Return (X, Y) of the center of cell containing provided text 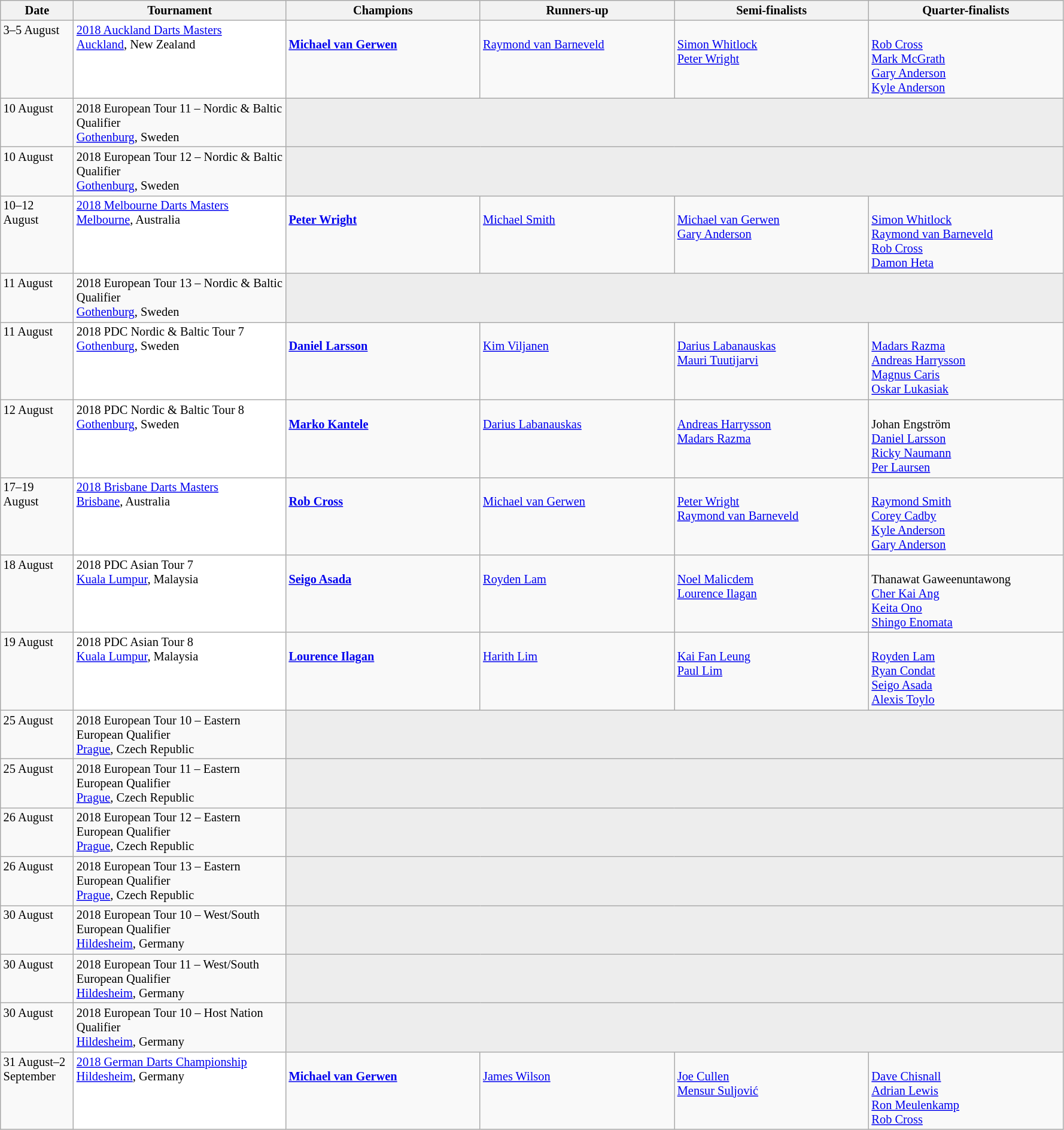
2018 European Tour 11 – West/South European Qualifier Hildesheim, Germany (180, 979)
10–12 August (37, 234)
Darius Labanauskas Mauri Tuutijarvi (772, 361)
2018 PDC Nordic & Baltic Tour 7Gothenburg, Sweden (180, 361)
Raymond van Barneveld (577, 59)
2018 PDC Asian Tour 8Kuala Lumpur, Malaysia (180, 671)
12 August (37, 438)
3–5 August (37, 59)
2018 German Darts ChampionshipHildesheim, Germany (180, 1091)
2018 PDC Nordic & Baltic Tour 8Gothenburg, Sweden (180, 438)
Andreas Harrysson Madars Razma (772, 438)
Simon Whitlock Peter Wright (772, 59)
Peter Wright Raymond van Barneveld (772, 516)
Michael Smith (577, 234)
Joe Cullen Mensur Suljović (772, 1091)
Kim Viljanen (577, 361)
Daniel Larsson (383, 361)
2018 Brisbane Darts MastersBrisbane, Australia (180, 516)
2018 European Tour 10 – West/South European Qualifier Hildesheim, Germany (180, 930)
Raymond Smith Corey Cadby Kyle Anderson Gary Anderson (966, 516)
Johan Engström Daniel Larsson Ricky Naumann Per Laursen (966, 438)
2018 European Tour 13 – Nordic & Baltic Qualifier Gothenburg, Sweden (180, 298)
2018 Melbourne Darts MastersMelbourne, Australia (180, 234)
2018 European Tour 11 – Nordic & Baltic Qualifier Gothenburg, Sweden (180, 123)
Kai Fan Leung Paul Lim (772, 671)
Marko Kantele (383, 438)
Royden Lam (577, 593)
Peter Wright (383, 234)
Thanawat Gaweenuntawong Cher Kai Ang Keita Ono Shingo Enomata (966, 593)
Harith Lim (577, 671)
2018 European Tour 11 – Eastern European Qualifier Prague, Czech Republic (180, 783)
2018 Auckland Darts MastersAuckland, New Zealand (180, 59)
Royden Lam Ryan Condat Seigo Asada Alexis Toylo (966, 671)
Michael van Gerwen Gary Anderson (772, 234)
Simon Whitlock Raymond van Barneveld Rob Cross Damon Heta (966, 234)
Dave Chisnall Adrian Lewis Ron Meulenkamp Rob Cross (966, 1091)
Lourence Ilagan (383, 671)
31 August–2 September (37, 1091)
Noel Malicdem Lourence Ilagan (772, 593)
Darius Labanauskas (577, 438)
2018 PDC Asian Tour 7Kuala Lumpur, Malaysia (180, 593)
19 August (37, 671)
Champions (383, 10)
Runners-up (577, 10)
17–19 August (37, 516)
Seigo Asada (383, 593)
18 August (37, 593)
2018 European Tour 13 – Eastern European Qualifier Prague, Czech Republic (180, 881)
2018 European Tour 10 – Eastern European Qualifier Prague, Czech Republic (180, 735)
Tournament (180, 10)
Date (37, 10)
Madars Razma Andreas Harrysson Magnus Caris Oskar Lukasiak (966, 361)
2018 European Tour 12 – Eastern European Qualifier Prague, Czech Republic (180, 832)
Semi-finalists (772, 10)
Rob Cross (383, 516)
James Wilson (577, 1091)
Quarter-finalists (966, 10)
2018 European Tour 10 – Host Nation Qualifier Hildesheim, Germany (180, 1027)
2018 European Tour 12 – Nordic & Baltic Qualifier Gothenburg, Sweden (180, 171)
Rob Cross Mark McGrath Gary Anderson Kyle Anderson (966, 59)
